Provide the [x, y] coordinate of the cell's center where the given text is located.  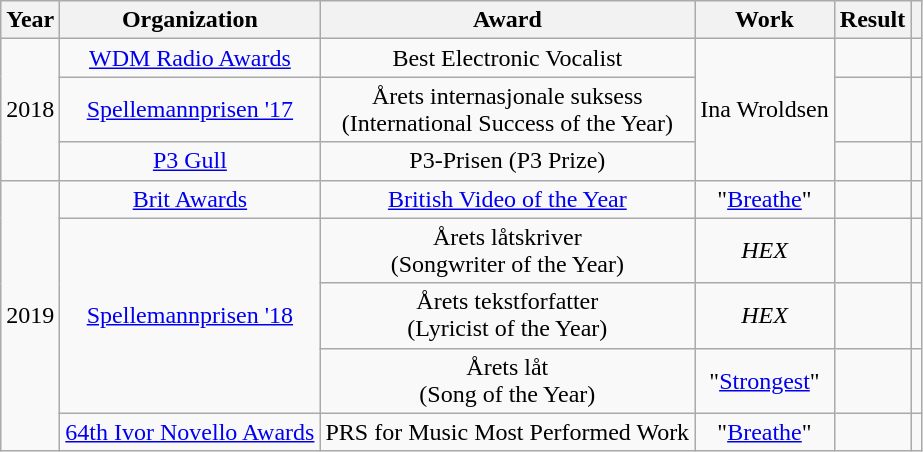
2018 [30, 110]
Year [30, 20]
Ina Wroldsen [765, 110]
Årets låt (Song of the Year) [508, 380]
"Strongest" [765, 380]
Work [765, 20]
P3 Gull [190, 161]
Årets internasjonale suksess (International Success of the Year) [508, 110]
Result [872, 20]
WDM Radio Awards [190, 58]
Best Electronic Vocalist [508, 58]
Organization [190, 20]
Årets låtskriver (Songwriter of the Year) [508, 250]
Årets tekstforfatter (Lyricist of the Year) [508, 316]
British Video of the Year [508, 199]
Spellemannprisen '17 [190, 110]
64th Ivor Novello Awards [190, 432]
Spellemannprisen '18 [190, 316]
Award [508, 20]
Brit Awards [190, 199]
P3-Prisen (P3 Prize) [508, 161]
2019 [30, 316]
PRS for Music Most Performed Work [508, 432]
